Pinpoint the cell where the given text exists, returning its (X, Y) midpoint coordinate. 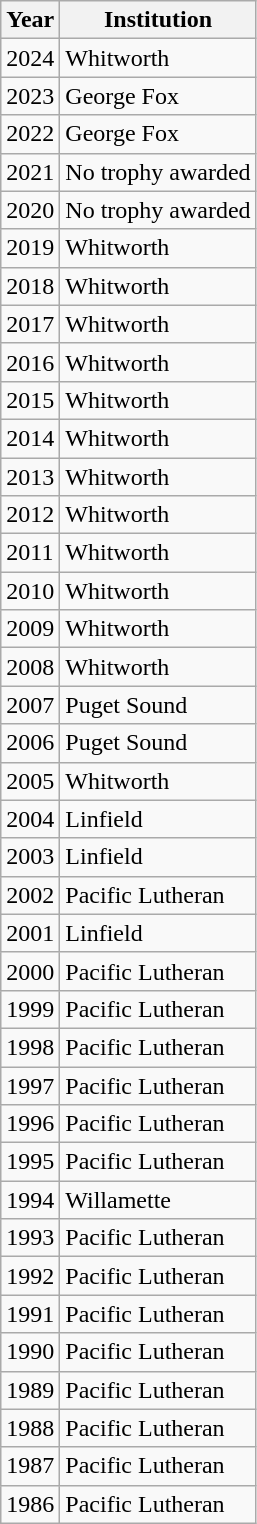
1997 (30, 1085)
2013 (30, 477)
1993 (30, 1238)
Year (30, 20)
1988 (30, 1428)
2020 (30, 210)
2004 (30, 819)
2000 (30, 971)
1989 (30, 1390)
2002 (30, 895)
1992 (30, 1276)
2014 (30, 438)
2006 (30, 743)
2019 (30, 248)
2024 (30, 58)
1991 (30, 1314)
1999 (30, 1009)
1998 (30, 1047)
2017 (30, 324)
2009 (30, 629)
2011 (30, 553)
2021 (30, 172)
2015 (30, 400)
1996 (30, 1124)
2022 (30, 134)
2023 (30, 96)
2016 (30, 362)
2012 (30, 515)
2005 (30, 781)
1995 (30, 1162)
2001 (30, 933)
2010 (30, 591)
Institution (158, 20)
2003 (30, 857)
1987 (30, 1466)
Willamette (158, 1200)
1994 (30, 1200)
1986 (30, 1504)
2018 (30, 286)
2007 (30, 705)
2008 (30, 667)
1990 (30, 1352)
